Return the (X, Y) coordinate for the center point of the cell that contains the specified text.  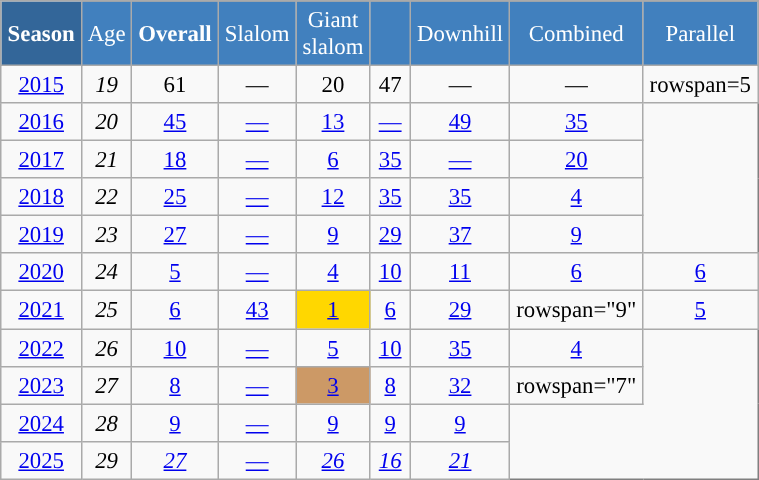
45 (176, 122)
19 (107, 85)
Overall (176, 34)
Slalom (257, 34)
2021 (42, 310)
13 (333, 122)
Parallel (700, 34)
Giantslalom (333, 34)
2019 (42, 235)
2017 (42, 160)
rowspan="9" (576, 310)
49 (460, 122)
Downhill (460, 34)
47 (390, 85)
18 (176, 160)
2024 (42, 423)
2018 (42, 197)
rowspan="7" (576, 385)
16 (390, 460)
32 (460, 385)
2015 (42, 85)
24 (107, 273)
2022 (42, 348)
rowspan=5 (700, 85)
Age (107, 34)
2025 (42, 460)
3 (333, 385)
61 (176, 85)
2020 (42, 273)
2023 (42, 385)
2016 (42, 122)
43 (257, 310)
12 (333, 197)
37 (460, 235)
Season (42, 34)
23 (107, 235)
28 (107, 423)
22 (107, 197)
Combined (576, 34)
11 (460, 273)
1 (333, 310)
